Extract the (X, Y) coordinate from the center of the cell holding the provided text.  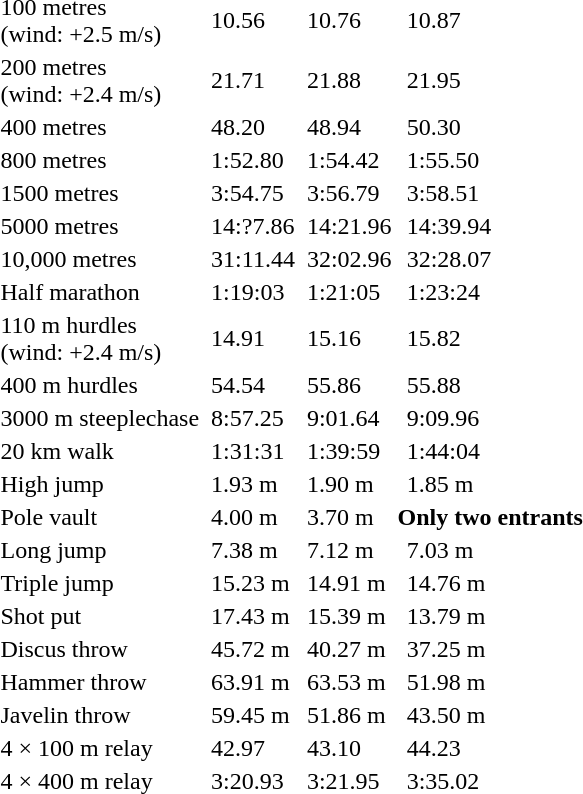
1:21:05 (349, 292)
8:57.25 (254, 418)
55.86 (349, 385)
31:11.44 (254, 259)
59.45 m (254, 715)
1:31:31 (254, 451)
21.88 (349, 80)
45.72 m (254, 649)
63.91 m (254, 682)
7.38 m (254, 550)
14.91 m (349, 583)
15.16 (349, 338)
1.93 m (254, 484)
40.27 m (349, 649)
21.71 (254, 80)
14:21.96 (349, 226)
51.86 m (349, 715)
1.90 m (349, 484)
17.43 m (254, 616)
1:52.80 (254, 160)
15.39 m (349, 616)
3:54.75 (254, 193)
32:02.96 (349, 259)
63.53 m (349, 682)
3:56.79 (349, 193)
14:?7.86 (254, 226)
9:01.64 (349, 418)
1:54.42 (349, 160)
14.91 (254, 338)
7.12 m (349, 550)
1:19:03 (254, 292)
1:39:59 (349, 451)
42.97 (254, 748)
43.10 (349, 748)
54.54 (254, 385)
4.00 m (254, 517)
48.94 (349, 127)
3.70 m (349, 517)
48.20 (254, 127)
15.23 m (254, 583)
